Return [X, Y] of the center of cell containing provided text 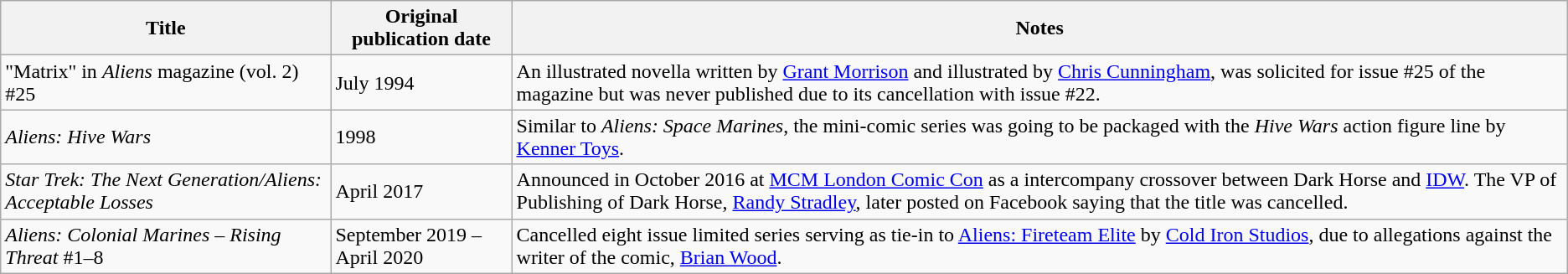
Aliens: Hive Wars [166, 137]
Notes [1039, 28]
1998 [421, 137]
"Matrix" in Aliens magazine (vol. 2) #25 [166, 82]
April 2017 [421, 191]
September 2019 – April 2020 [421, 246]
July 1994 [421, 82]
Star Trek: The Next Generation/Aliens: Acceptable Losses [166, 191]
Title [166, 28]
Similar to Aliens: Space Marines, the mini-comic series was going to be packaged with the Hive Wars action figure line by Kenner Toys. [1039, 137]
Original publication date [421, 28]
Aliens: Colonial Marines – Rising Threat #1–8 [166, 246]
